Capture the cell that displays the provided text and extract its (x, y) central coordinate. 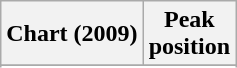
Chart (2009) (72, 34)
Peakposition (189, 34)
